Detect which cell encompasses the target text, then output its (x, y) center coordinate. 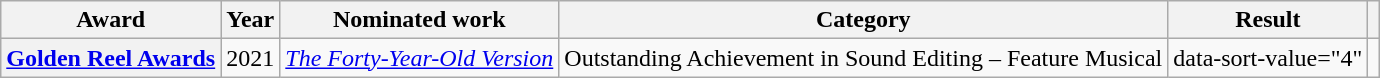
data-sort-value="4" (1268, 58)
Year (250, 20)
Category (864, 20)
Nominated work (420, 20)
Award (111, 20)
The Forty-Year-Old Version (420, 58)
Golden Reel Awards (111, 58)
Outstanding Achievement in Sound Editing – Feature Musical (864, 58)
Result (1268, 20)
2021 (250, 58)
